Capture the cell that displays the provided text and extract its (x, y) central coordinate. 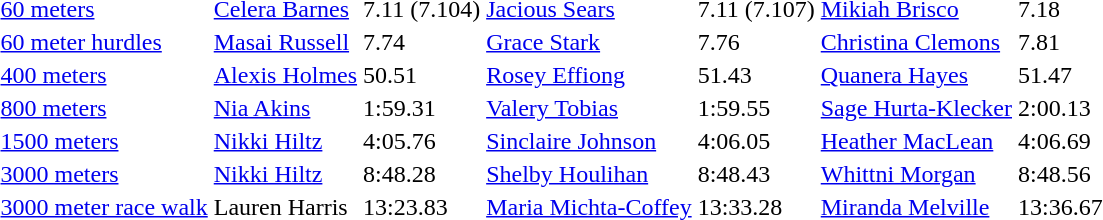
4:05.76 (422, 141)
1:59.31 (422, 108)
Rosey Effiong (589, 75)
Nia Akins (285, 108)
7.74 (422, 42)
Sage Hurta-Klecker (916, 108)
8:48.28 (422, 174)
Heather MacLean (916, 141)
Masai Russell (285, 42)
4:06.05 (756, 141)
Whittni Morgan (916, 174)
Grace Stark (589, 42)
7.76 (756, 42)
50.51 (422, 75)
Valery Tobias (589, 108)
Alexis Holmes (285, 75)
51.43 (756, 75)
Shelby Houlihan (589, 174)
Christina Clemons (916, 42)
1:59.55 (756, 108)
Sinclaire Johnson (589, 141)
Quanera Hayes (916, 75)
8:48.43 (756, 174)
